Return the (X, Y) coordinate for the center point of the cell that contains the specified text.  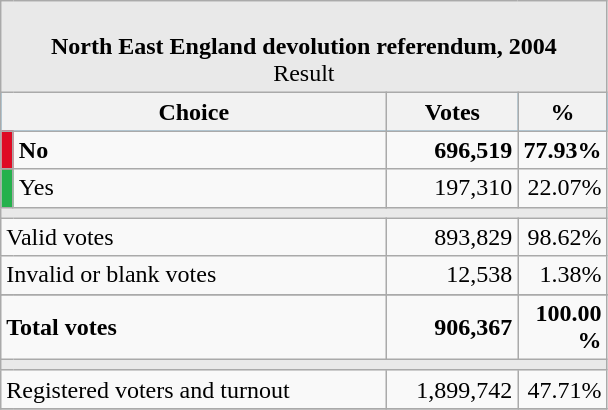
197,310 (452, 188)
47.71% (562, 389)
% (562, 112)
1.38% (562, 275)
696,519 (452, 150)
77.93% (562, 150)
Invalid or blank votes (194, 275)
893,829 (452, 237)
Total votes (194, 326)
Votes (452, 112)
22.07% (562, 188)
12,538 (452, 275)
906,367 (452, 326)
1,899,742 (452, 389)
No (200, 150)
Registered voters and turnout (194, 389)
100.00 % (562, 326)
Valid votes (194, 237)
98.62% (562, 237)
Choice (194, 112)
North East England devolution referendum, 2004 Result (304, 47)
Yes (200, 188)
